Determine the [x, y] coordinate at the center of the cell enclosing the given text.  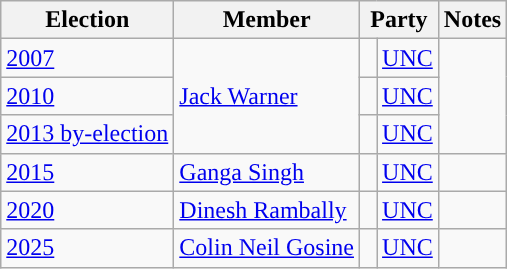
2025 [88, 248]
Member [267, 20]
2020 [88, 210]
2013 by-election [88, 134]
2010 [88, 96]
Notes [472, 20]
Dinesh Rambally [267, 210]
Election [88, 20]
Jack Warner [267, 96]
2007 [88, 58]
Colin Neil Gosine [267, 248]
Ganga Singh [267, 172]
2015 [88, 172]
Party [398, 20]
